Find where the given text appears and provide that cell's center as [x, y] coordinate. 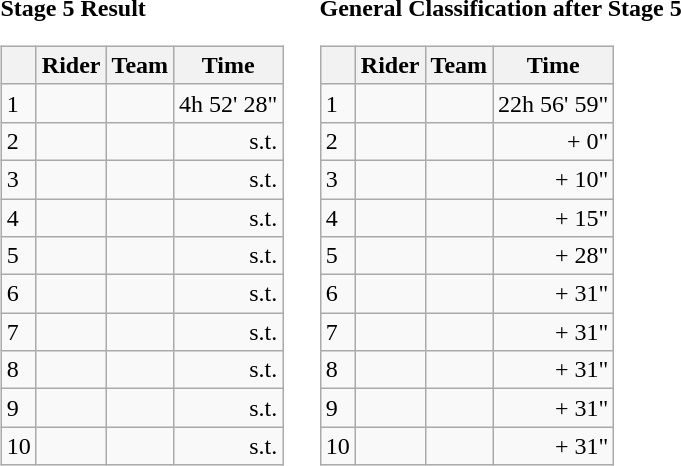
22h 56' 59" [554, 103]
+ 28" [554, 256]
4h 52' 28" [228, 103]
+ 15" [554, 217]
+ 0" [554, 141]
+ 10" [554, 179]
